Scan for the cell matching the given text and deliver its [x, y] coordinate at center. 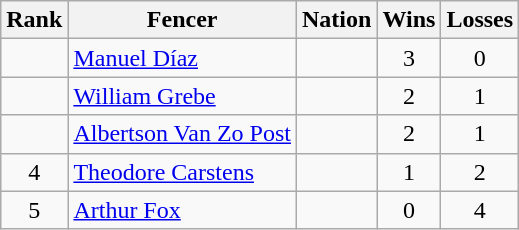
Rank [34, 20]
Wins [409, 20]
Nation [336, 20]
5 [34, 210]
Losses [480, 20]
Manuel Díaz [182, 58]
Albertson Van Zo Post [182, 134]
Fencer [182, 20]
William Grebe [182, 96]
Arthur Fox [182, 210]
3 [409, 58]
Theodore Carstens [182, 172]
